Identify which cell holds the provided text, then report its (x, y) central coordinate. 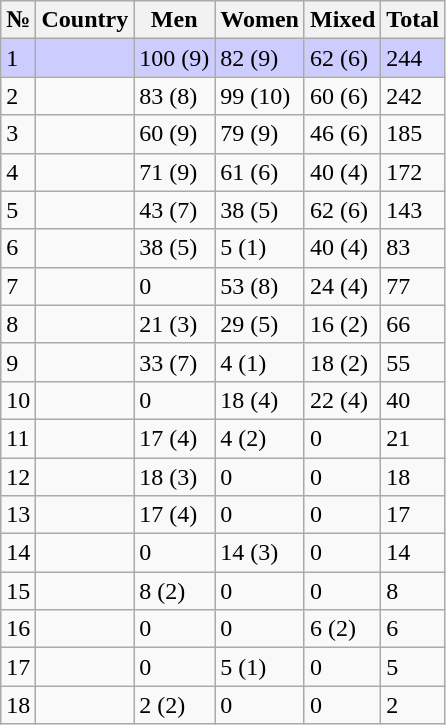
11 (18, 438)
18 (4) (260, 400)
Men (174, 20)
6 (2) (342, 629)
22 (4) (342, 400)
82 (9) (260, 58)
3 (18, 134)
29 (5) (260, 324)
21 (3) (174, 324)
143 (413, 210)
4 (18, 172)
242 (413, 96)
7 (18, 286)
18 (2) (342, 362)
185 (413, 134)
10 (18, 400)
4 (2) (260, 438)
№ (18, 20)
13 (18, 515)
43 (7) (174, 210)
172 (413, 172)
40 (413, 400)
46 (6) (342, 134)
12 (18, 477)
9 (18, 362)
18 (3) (174, 477)
66 (413, 324)
8 (2) (174, 591)
Country (85, 20)
79 (9) (260, 134)
100 (9) (174, 58)
14 (3) (260, 553)
16 (2) (342, 324)
244 (413, 58)
Total (413, 20)
53 (8) (260, 286)
16 (18, 629)
77 (413, 286)
83 (8) (174, 96)
71 (9) (174, 172)
61 (6) (260, 172)
83 (413, 248)
60 (6) (342, 96)
Women (260, 20)
4 (1) (260, 362)
99 (10) (260, 96)
24 (4) (342, 286)
1 (18, 58)
33 (7) (174, 362)
55 (413, 362)
60 (9) (174, 134)
2 (2) (174, 705)
15 (18, 591)
Mixed (342, 20)
21 (413, 438)
